Provide the [x, y] coordinate of the cell's center where the given text is located.  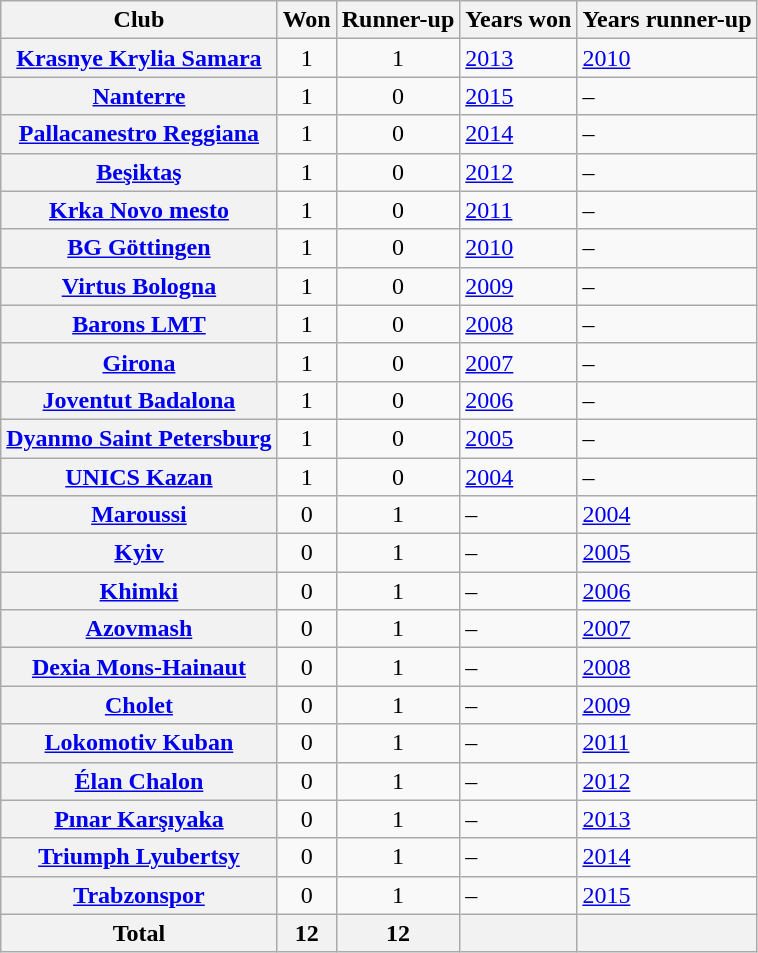
Azovmash [139, 629]
Years runner-up [667, 20]
Cholet [139, 705]
Krasnye Krylia Samara [139, 58]
Barons LMT [139, 324]
Dexia Mons-Hainaut [139, 667]
Kyiv [139, 553]
Years won [518, 20]
Runner-up [398, 20]
Trabzonspor [139, 895]
Nanterre [139, 96]
Maroussi [139, 515]
BG Göttingen [139, 248]
Girona [139, 362]
Won [306, 20]
Lokomotiv Kuban [139, 743]
Pınar Karşıyaka [139, 819]
Joventut Badalona [139, 400]
Élan Chalon [139, 781]
Pallacanestro Reggiana [139, 134]
UNICS Kazan [139, 477]
Beşiktaş [139, 172]
Dyanmo Saint Petersburg [139, 438]
Total [139, 933]
Khimki [139, 591]
Krka Novo mesto [139, 210]
Triumph Lyubertsy [139, 857]
Virtus Bologna [139, 286]
Club [139, 20]
